Return the (x, y) coordinate for the center point of the cell that contains the specified text.  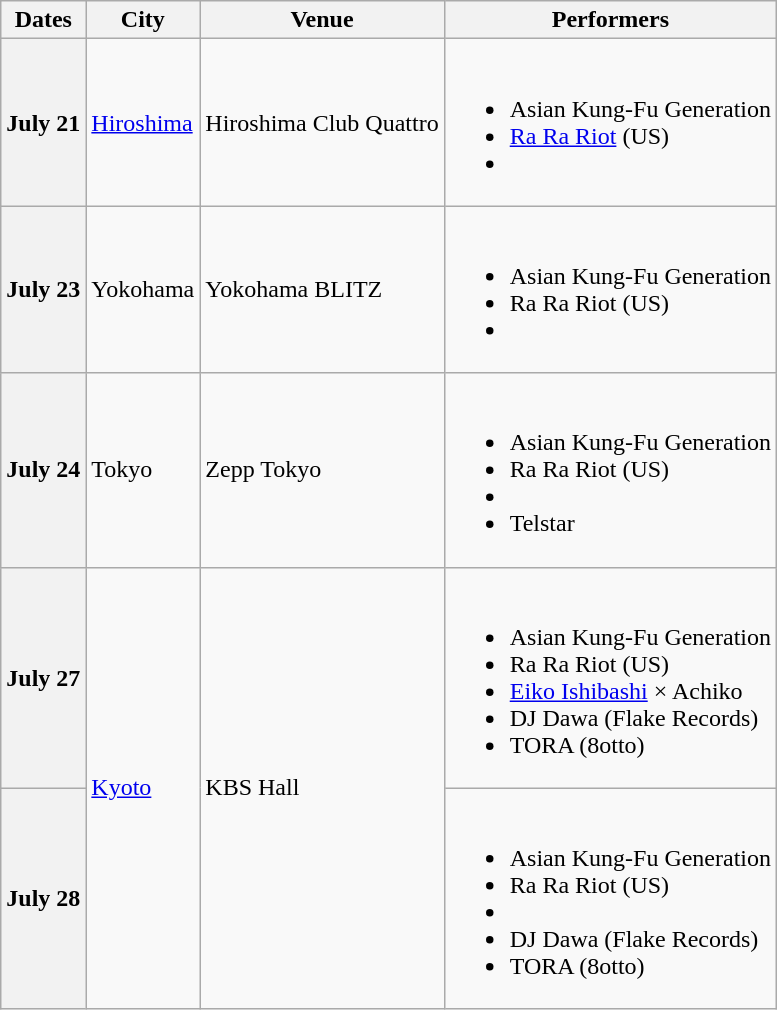
Asian Kung-Fu GenerationRa Ra Riot (US)Eiko Ishibashi × AchikoDJ Dawa (Flake Records)TORA (8otto) (610, 678)
Yokohama BLITZ (322, 290)
July 23 (44, 290)
City (143, 20)
Hiroshima (143, 122)
Kyoto (143, 788)
July 24 (44, 470)
July 27 (44, 678)
Venue (322, 20)
Performers (610, 20)
Dates (44, 20)
Asian Kung-Fu GenerationRa Ra Riot (US)DJ Dawa (Flake Records)TORA (8otto) (610, 898)
Asian Kung-Fu GenerationRa Ra Riot (US)Telstar (610, 470)
KBS Hall (322, 788)
July 28 (44, 898)
Yokohama (143, 290)
July 21 (44, 122)
Tokyo (143, 470)
Zepp Tokyo (322, 470)
Hiroshima Club Quattro (322, 122)
